Detect which cell encompasses the target text, then output its [X, Y] center coordinate. 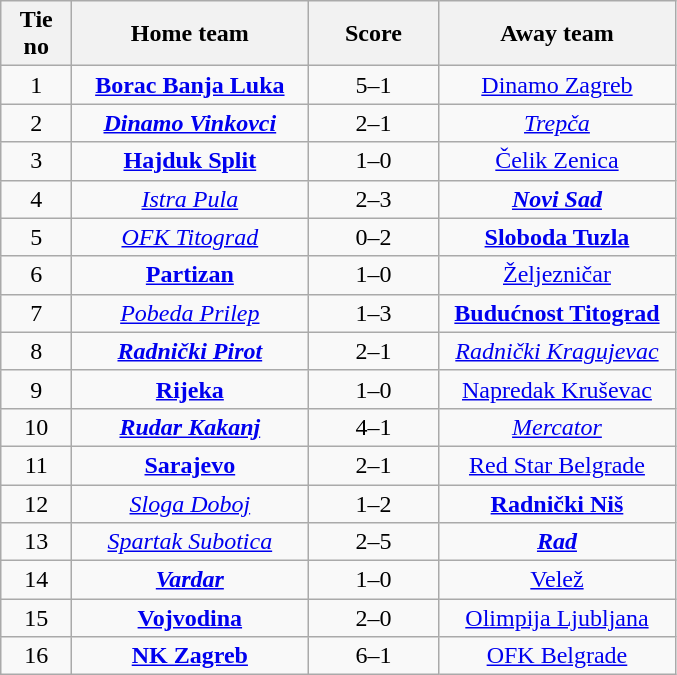
Away team [557, 34]
Novi Sad [557, 199]
14 [36, 580]
1–3 [374, 313]
2–5 [374, 542]
Sloga Doboj [190, 503]
Rijeka [190, 389]
Radnički Kragujevac [557, 351]
Tie no [36, 34]
Napredak Kruševac [557, 389]
11 [36, 465]
Borac Banja Luka [190, 85]
12 [36, 503]
Score [374, 34]
3 [36, 161]
5 [36, 237]
1–2 [374, 503]
Olimpija Ljubljana [557, 618]
Mercator [557, 427]
Rad [557, 542]
0–2 [374, 237]
4–1 [374, 427]
Vojvodina [190, 618]
Radnički Pirot [190, 351]
Sarajevo [190, 465]
Velež [557, 580]
6 [36, 275]
4 [36, 199]
2 [36, 123]
Radnički Niš [557, 503]
5–1 [374, 85]
Budućnost Titograd [557, 313]
1 [36, 85]
Dinamo Vinkovci [190, 123]
16 [36, 656]
OFK Titograd [190, 237]
Spartak Subotica [190, 542]
Hajduk Split [190, 161]
15 [36, 618]
Sloboda Tuzla [557, 237]
Trepča [557, 123]
Čelik Zenica [557, 161]
Pobeda Prilep [190, 313]
9 [36, 389]
OFK Belgrade [557, 656]
Home team [190, 34]
NK Zagreb [190, 656]
Vardar [190, 580]
Red Star Belgrade [557, 465]
7 [36, 313]
2–0 [374, 618]
Dinamo Zagreb [557, 85]
13 [36, 542]
Istra Pula [190, 199]
8 [36, 351]
6–1 [374, 656]
Rudar Kakanj [190, 427]
2–3 [374, 199]
Partizan [190, 275]
Željezničar [557, 275]
10 [36, 427]
